Provide the [X, Y] coordinate of the cell's center where the given text is located.  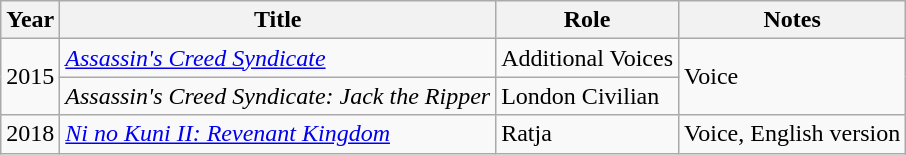
Voice [792, 77]
2018 [30, 134]
Notes [792, 20]
Assassin's Creed Syndicate [278, 58]
London Civilian [588, 96]
Year [30, 20]
Additional Voices [588, 58]
Assassin's Creed Syndicate: Jack the Ripper [278, 96]
Ni no Kuni II: Revenant Kingdom [278, 134]
Role [588, 20]
Voice, English version [792, 134]
Ratja [588, 134]
Title [278, 20]
2015 [30, 77]
